From the cell containing the given text, extract its center point as [x, y] coordinate. 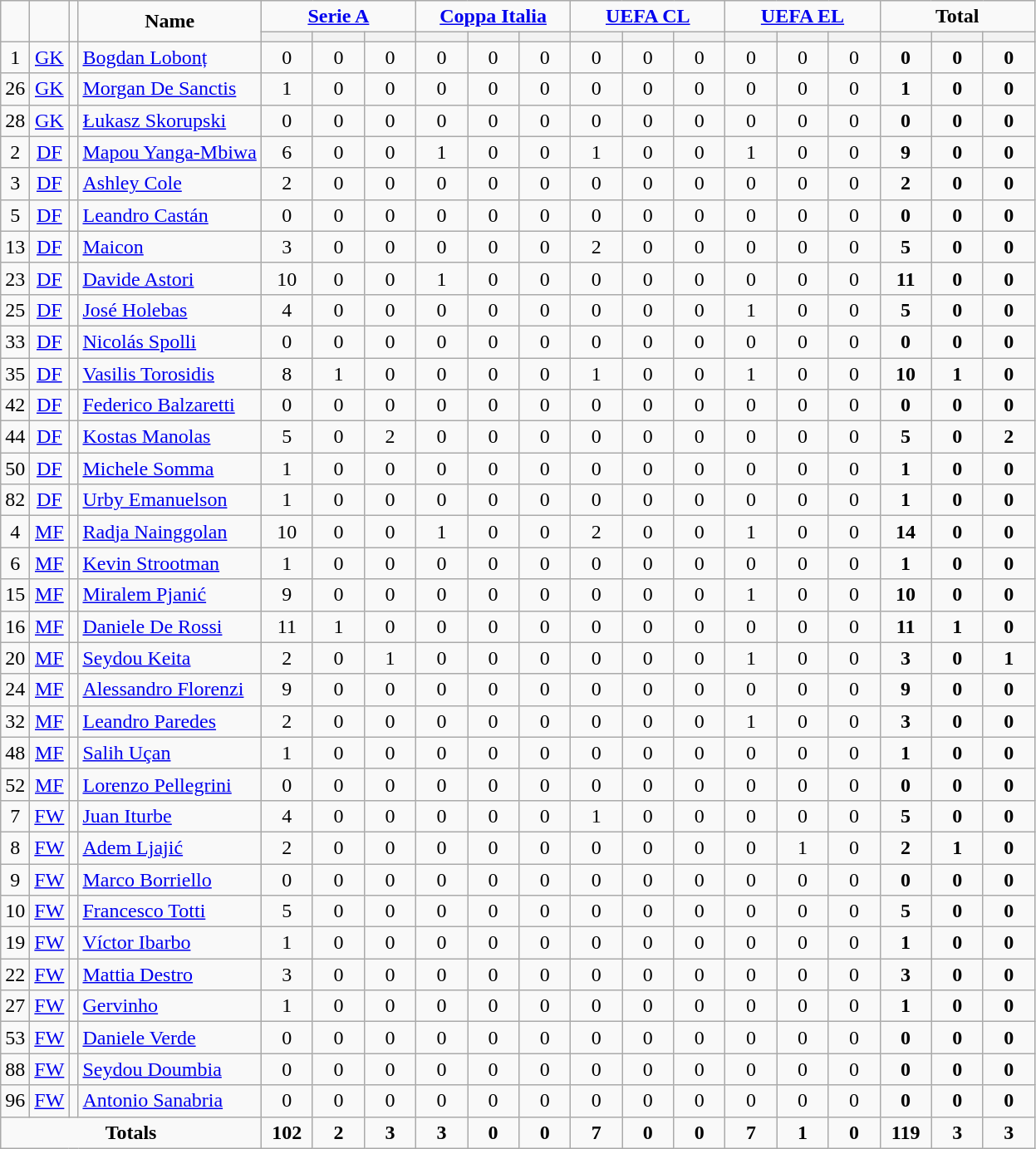
Miralem Pjanić [169, 595]
Davide Astori [169, 278]
23 [15, 278]
42 [15, 405]
Lorenzo Pellegrini [169, 784]
102 [287, 1132]
44 [15, 437]
16 [15, 626]
82 [15, 500]
33 [15, 341]
50 [15, 469]
19 [15, 943]
26 [15, 89]
24 [15, 690]
Coppa Italia [493, 17]
Ashley Cole [169, 184]
119 [906, 1132]
Antonio Sanabria [169, 1101]
Francesco Totti [169, 911]
Maicon [169, 247]
52 [15, 784]
Totals [131, 1132]
Nicolás Spolli [169, 341]
Víctor Ibarbo [169, 943]
Seydou Keita [169, 658]
Daniele Verde [169, 1038]
14 [906, 532]
UEFA EL [803, 17]
Bogdan Lobonț [169, 57]
Marco Borriello [169, 880]
Salih Uçan [169, 753]
Leandro Paredes [169, 721]
Name [169, 22]
Juan Iturbe [169, 816]
53 [15, 1038]
Total [957, 17]
27 [15, 1006]
28 [15, 120]
Urby Emanuelson [169, 500]
Łukasz Skorupski [169, 120]
Daniele De Rossi [169, 626]
Seydou Doumbia [169, 1069]
13 [15, 247]
25 [15, 310]
Radja Nainggolan [169, 532]
Alessandro Florenzi [169, 690]
Serie A [338, 17]
José Holebas [169, 310]
Leandro Castán [169, 215]
88 [15, 1069]
Mapou Yanga-Mbiwa [169, 152]
48 [15, 753]
Vasilis Torosidis [169, 373]
15 [15, 595]
Federico Balzaretti [169, 405]
Michele Somma [169, 469]
Kostas Manolas [169, 437]
Morgan De Sanctis [169, 89]
20 [15, 658]
Gervinho [169, 1006]
UEFA CL [648, 17]
32 [15, 721]
22 [15, 975]
Adem Ljajić [169, 847]
35 [15, 373]
96 [15, 1101]
Kevin Strootman [169, 563]
Mattia Destro [169, 975]
